Find where the given text appears and provide that cell's center as [x, y] coordinate. 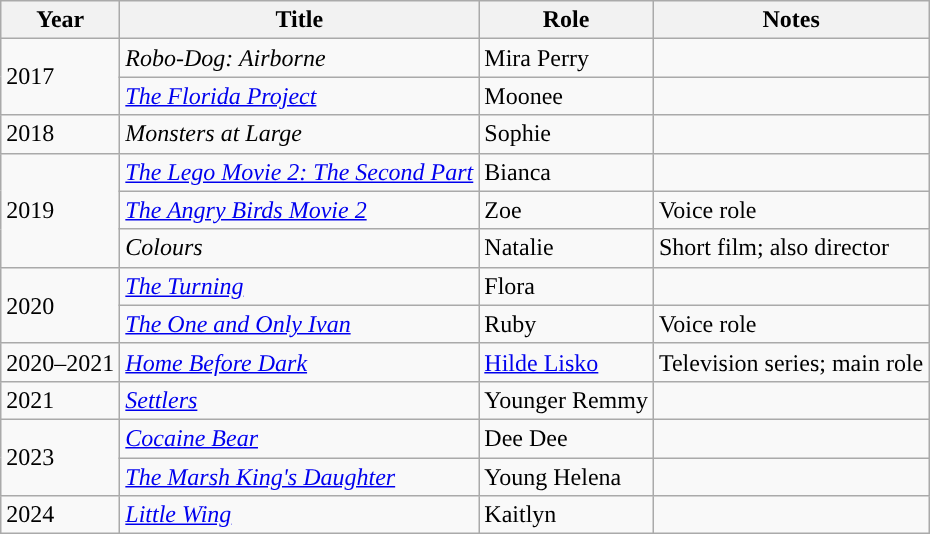
The Turning [300, 286]
Ruby [566, 324]
Flora [566, 286]
Natalie [566, 248]
The One and Only Ivan [300, 324]
Year [60, 20]
The Marsh King's Daughter [300, 477]
Colours [300, 248]
Mira Perry [566, 58]
Zoe [566, 210]
Settlers [300, 400]
The Angry Birds Movie 2 [300, 210]
2019 [60, 210]
Short film; also director [790, 248]
The Florida Project [300, 96]
Bianca [566, 172]
2023 [60, 457]
Dee Dee [566, 438]
Kaitlyn [566, 515]
The Lego Movie 2: The Second Part [300, 172]
Monsters at Large [300, 134]
Role [566, 20]
2017 [60, 77]
2018 [60, 134]
Sophie [566, 134]
Young Helena [566, 477]
2020 [60, 305]
Hilde Lisko [566, 362]
Robo-Dog: Airborne [300, 58]
2024 [60, 515]
Cocaine Bear [300, 438]
Home Before Dark [300, 362]
Moonee [566, 96]
2020–2021 [60, 362]
Notes [790, 20]
Little Wing [300, 515]
Younger Remmy [566, 400]
Television series; main role [790, 362]
Title [300, 20]
2021 [60, 400]
